Return the (X, Y) coordinate for the center point of the cell that contains the specified text.  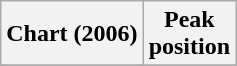
Chart (2006) (72, 34)
Peakposition (189, 34)
